Detect which cell encompasses the target text, then output its (x, y) center coordinate. 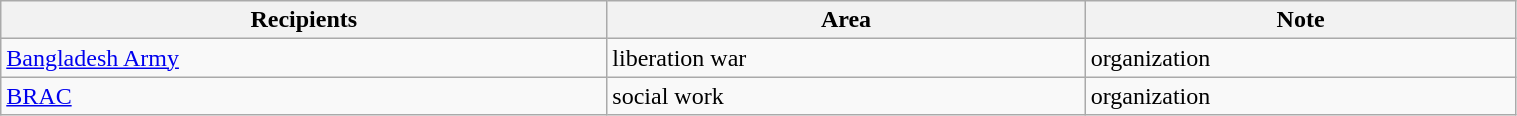
BRAC (304, 96)
liberation war (846, 58)
social work (846, 96)
Area (846, 20)
Bangladesh Army (304, 58)
Note (1300, 20)
Recipients (304, 20)
